Provide the (x, y) coordinate of the cell's center where the given text is located.  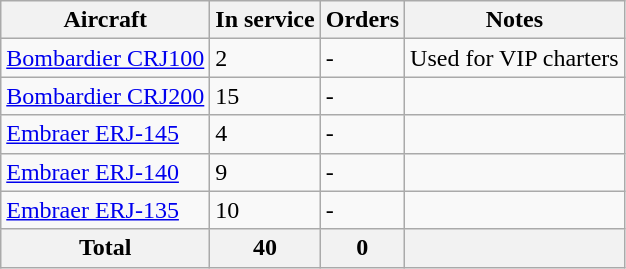
Bombardier CRJ200 (106, 96)
Embraer ERJ-135 (106, 210)
0 (362, 248)
10 (265, 210)
Used for VIP charters (515, 58)
40 (265, 248)
In service (265, 20)
2 (265, 58)
Notes (515, 20)
Orders (362, 20)
Embraer ERJ-145 (106, 134)
4 (265, 134)
Embraer ERJ-140 (106, 172)
Aircraft (106, 20)
Bombardier CRJ100 (106, 58)
Total (106, 248)
9 (265, 172)
15 (265, 96)
